Determine the (X, Y) coordinate at the center of the cell enclosing the given text.  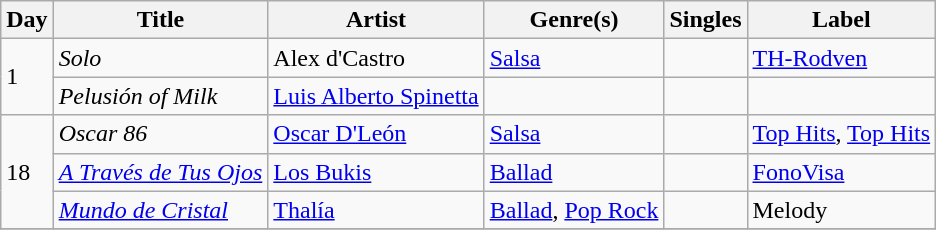
Singles (706, 20)
Genre(s) (574, 20)
TH-Rodven (842, 58)
Title (160, 20)
Mundo de Cristal (160, 210)
A Través de Tus Ojos (160, 172)
Oscar D'León (376, 134)
Oscar 86 (160, 134)
Thalía (376, 210)
Ballad, Pop Rock (574, 210)
Alex d'Castro (376, 58)
18 (27, 172)
Melody (842, 210)
Artist (376, 20)
Solo (160, 58)
Top Hits, Top Hits (842, 134)
Day (27, 20)
Ballad (574, 172)
FonoVisa (842, 172)
Pelusión of Milk (160, 96)
Label (842, 20)
Los Bukis (376, 172)
Luis Alberto Spinetta (376, 96)
1 (27, 77)
